For the text-containing cell, return its midpoint in (X, Y) coordinate format. 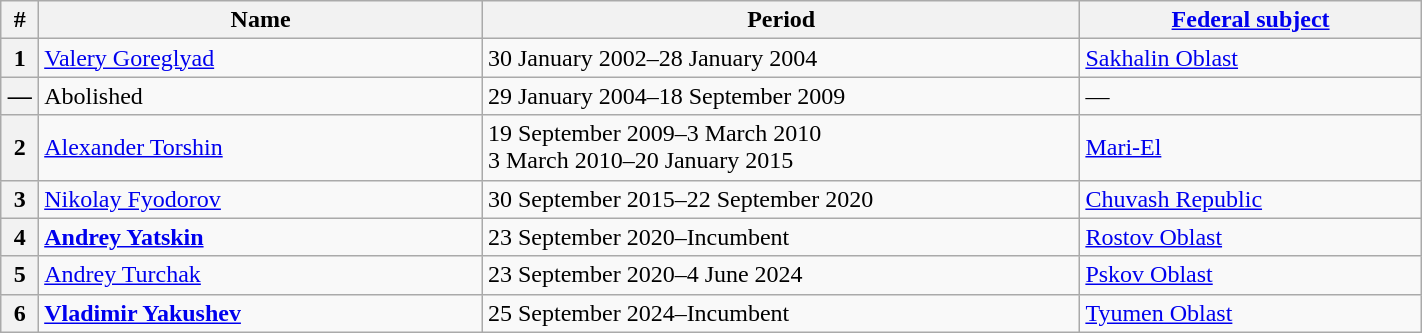
Valery Goreglyad (261, 58)
Name (261, 20)
6 (20, 313)
1 (20, 58)
Tyumen Oblast (1250, 313)
Chuvash Republic (1250, 199)
Nikolay Fyodorov (261, 199)
Pskov Oblast (1250, 275)
29 January 2004–18 September 2009 (780, 96)
Andrey Yatskin (261, 237)
3 (20, 199)
2 (20, 148)
23 September 2020–4 June 2024 (780, 275)
5 (20, 275)
Vladimir Yakushev (261, 313)
Alexander Torshin (261, 148)
19 September 2009–3 March 20103 March 2010–20 January 2015 (780, 148)
Abolished (261, 96)
4 (20, 237)
30 January 2002–28 January 2004 (780, 58)
Rostov Oblast (1250, 237)
25 September 2024–Incumbent (780, 313)
Andrey Turchak (261, 275)
23 September 2020–Incumbent (780, 237)
30 September 2015–22 September 2020 (780, 199)
Sakhalin Oblast (1250, 58)
# (20, 20)
Mari-El (1250, 148)
Period (780, 20)
Federal subject (1250, 20)
